Search for the cell housing the specified text and yield its (X, Y) center coordinate. 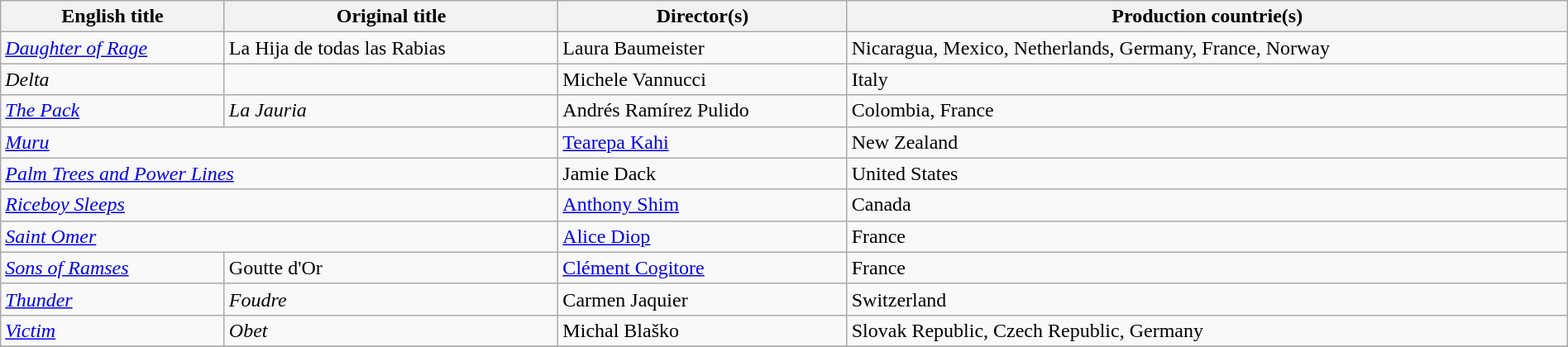
Michele Vannucci (703, 79)
Jamie Dack (703, 173)
Obet (391, 330)
Laura Baumeister (703, 48)
Thunder (112, 299)
Delta (112, 79)
United States (1207, 173)
Foudre (391, 299)
Daughter of Rage (112, 48)
Switzerland (1207, 299)
Carmen Jaquier (703, 299)
Colombia, France (1207, 111)
Muru (280, 142)
La Jauria (391, 111)
Italy (1207, 79)
Production countrie(s) (1207, 17)
La Hija de todas las Rabias (391, 48)
Michal Blaško (703, 330)
Original title (391, 17)
Anthony Shim (703, 205)
Slovak Republic, Czech Republic, Germany (1207, 330)
Goutte d'Or (391, 268)
Clément Cogitore (703, 268)
Tearepa Kahi (703, 142)
Sons of Ramses (112, 268)
Nicaragua, Mexico, Netherlands, Germany, France, Norway (1207, 48)
Canada (1207, 205)
Palm Trees and Power Lines (280, 173)
Director(s) (703, 17)
Andrés Ramírez Pulido (703, 111)
The Pack (112, 111)
Riceboy Sleeps (280, 205)
Alice Diop (703, 236)
English title (112, 17)
New Zealand (1207, 142)
Saint Omer (280, 236)
Victim (112, 330)
